For the text-containing cell, return its midpoint in [x, y] coordinate format. 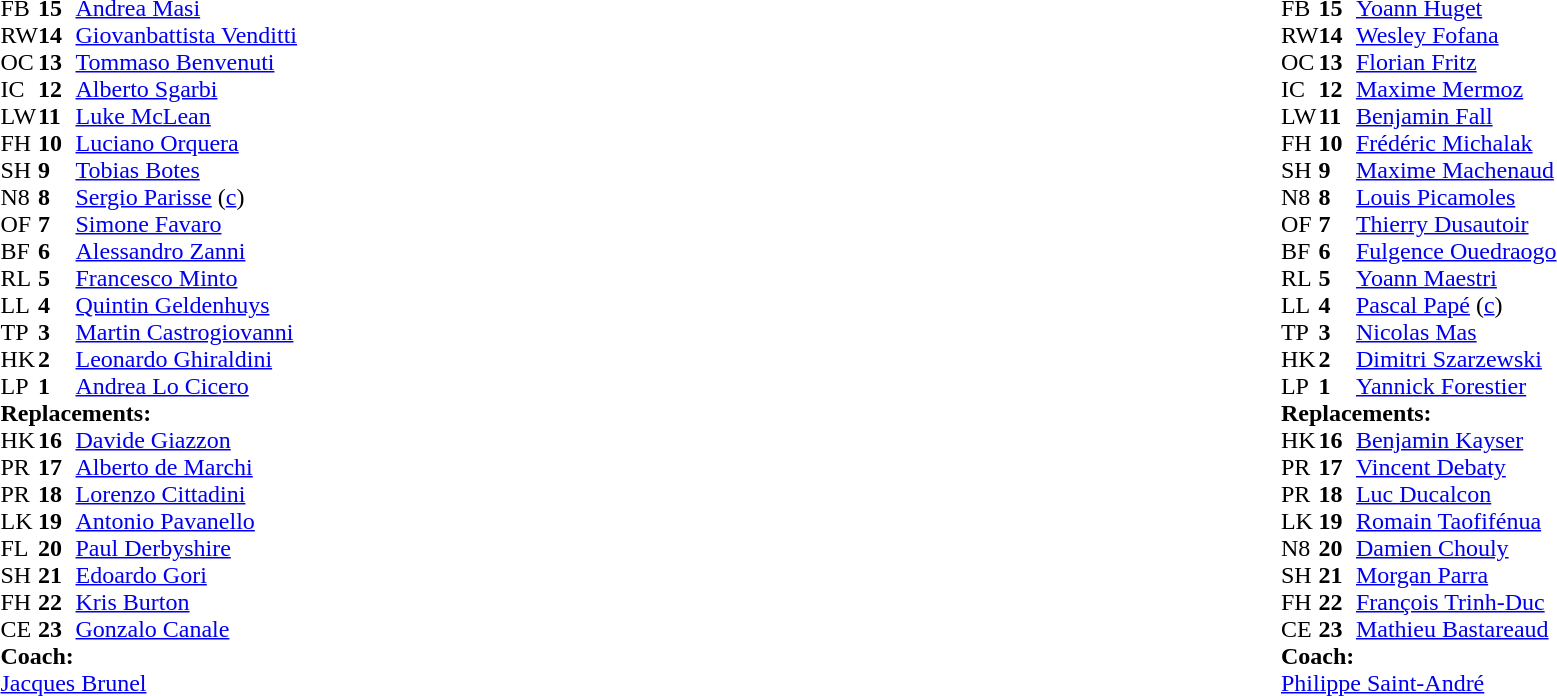
François Trinh-Duc [1456, 602]
Gonzalo Canale [187, 630]
Florian Fritz [1456, 62]
Luke McLean [187, 116]
Alberto de Marchi [187, 468]
Pascal Papé (c) [1456, 306]
Dimitri Szarzewski [1456, 360]
Edoardo Gori [187, 576]
Tobias Botes [187, 170]
Louis Picamoles [1456, 198]
Sergio Parisse (c) [187, 198]
Alessandro Zanni [187, 252]
FL [19, 548]
Frédéric Michalak [1456, 144]
Wesley Fofana [1456, 36]
Maxime Machenaud [1456, 170]
Andrea Lo Cicero [187, 386]
Giovanbattista Venditti [187, 36]
Simone Favaro [187, 224]
Martin Castrogiovanni [187, 332]
Damien Chouly [1456, 548]
Luciano Orquera [187, 144]
Benjamin Fall [1456, 116]
Benjamin Kayser [1456, 440]
Fulgence Ouedraogo [1456, 252]
Maxime Mermoz [1456, 90]
Vincent Debaty [1456, 468]
Yannick Forestier [1456, 386]
Morgan Parra [1456, 576]
Nicolas Mas [1456, 332]
Leonardo Ghiraldini [187, 360]
Romain Taofifénua [1456, 522]
Thierry Dusautoir [1456, 224]
Paul Derbyshire [187, 548]
Luc Ducalcon [1456, 494]
Mathieu Bastareaud [1456, 630]
Yoann Maestri [1456, 278]
Antonio Pavanello [187, 522]
Francesco Minto [187, 278]
Quintin Geldenhuys [187, 306]
Davide Giazzon [187, 440]
Kris Burton [187, 602]
Tommaso Benvenuti [187, 62]
Lorenzo Cittadini [187, 494]
Alberto Sgarbi [187, 90]
